Determine the [X, Y] coordinate at the center of the cell enclosing the given text.  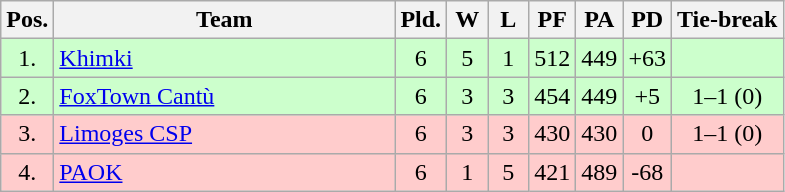
PD [648, 20]
Tie-break [727, 20]
454 [552, 96]
2. [28, 96]
PA [600, 20]
Limoges CSP [224, 134]
Pld. [421, 20]
Team [224, 20]
L [508, 20]
PF [552, 20]
W [468, 20]
+63 [648, 58]
FoxTown Cantù [224, 96]
489 [600, 172]
PAOK [224, 172]
512 [552, 58]
3. [28, 134]
Khimki [224, 58]
+5 [648, 96]
Pos. [28, 20]
-68 [648, 172]
1. [28, 58]
4. [28, 172]
0 [648, 134]
421 [552, 172]
